Identify which cell holds the provided text, then report its (x, y) central coordinate. 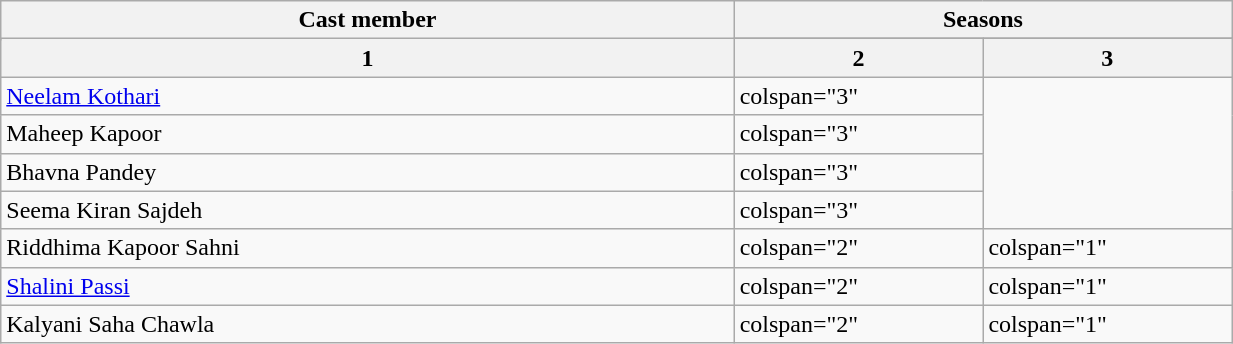
Seasons (982, 20)
Kalyani Saha Chawla (368, 324)
3 (1108, 58)
1 (368, 58)
Bhavna Pandey (368, 172)
Cast member (368, 20)
2 (858, 58)
Shalini Passi (368, 286)
Maheep Kapoor (368, 134)
Riddhima Kapoor Sahni (368, 248)
Neelam Kothari (368, 96)
Seema Kiran Sajdeh (368, 210)
